Search for the cell housing the specified text and yield its [x, y] center coordinate. 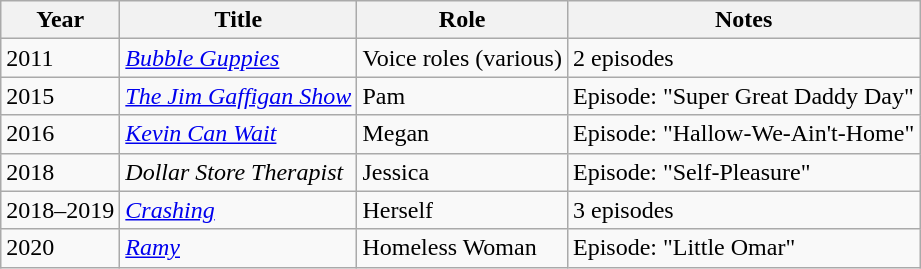
2018–2019 [60, 210]
Megan [462, 134]
2 episodes [743, 58]
Crashing [238, 210]
2018 [60, 172]
Role [462, 20]
3 episodes [743, 210]
Herself [462, 210]
Episode: "Hallow-We-Ain't-Home" [743, 134]
Jessica [462, 172]
Voice roles (various) [462, 58]
Title [238, 20]
Pam [462, 96]
Homeless Woman [462, 248]
Notes [743, 20]
2011 [60, 58]
Dollar Store Therapist [238, 172]
The Jim Gaffigan Show [238, 96]
2020 [60, 248]
Episode: "Super Great Daddy Day" [743, 96]
Year [60, 20]
Episode: "Little Omar" [743, 248]
2016 [60, 134]
2015 [60, 96]
Bubble Guppies [238, 58]
Kevin Can Wait [238, 134]
Ramy [238, 248]
Episode: "Self-Pleasure" [743, 172]
